Scan for the cell matching the given text and deliver its (X, Y) coordinate at center. 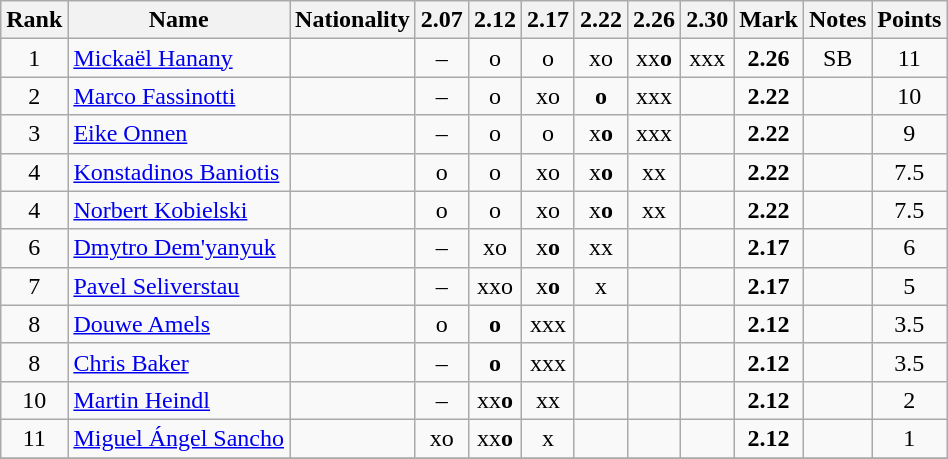
Chris Baker (179, 362)
Name (179, 20)
2.07 (442, 20)
Mark (769, 20)
Pavel Seliverstau (179, 286)
2.30 (708, 20)
Douwe Amels (179, 324)
Martin Heindl (179, 400)
Points (910, 20)
SB (837, 58)
Nationality (353, 20)
Dmytro Dem'yanyuk (179, 248)
5 (910, 286)
Miguel Ángel Sancho (179, 438)
Konstadinos Baniotis (179, 172)
Marco Fassinotti (179, 96)
9 (910, 134)
Notes (837, 20)
Mickaël Hanany (179, 58)
Norbert Kobielski (179, 210)
Eike Onnen (179, 134)
7 (34, 286)
Rank (34, 20)
3 (34, 134)
